Extract the [x, y] coordinate from the center of the cell holding the provided text.  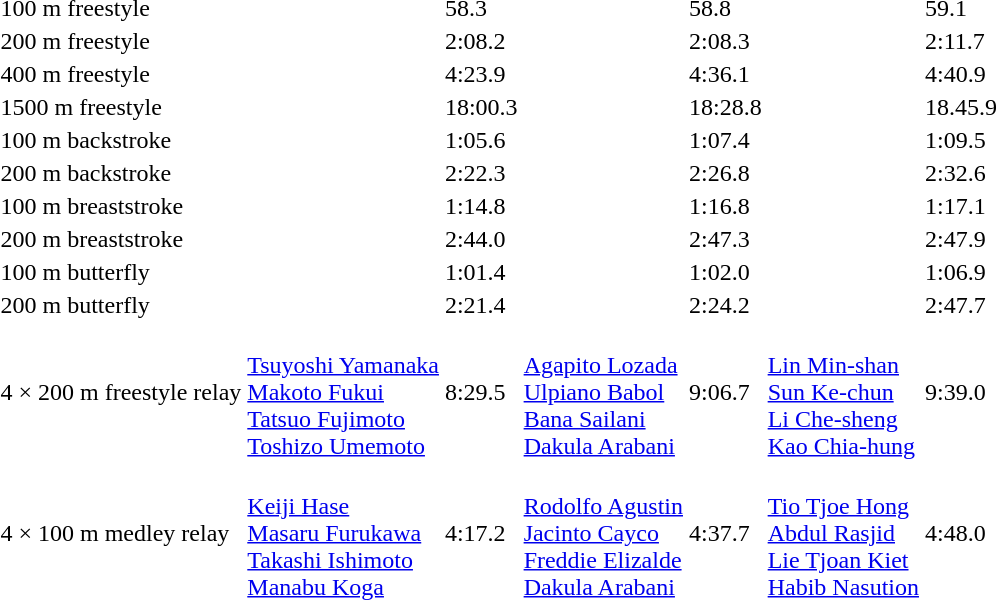
2:24.2 [725, 305]
1:01.4 [481, 272]
8:29.5 [481, 392]
4:36.1 [725, 74]
Agapito LozadaUlpiano BabolBana SailaniDakula Arabani [603, 392]
4:23.9 [481, 74]
2:22.3 [481, 173]
2:26.8 [725, 173]
1:05.6 [481, 140]
2:21.4 [481, 305]
1:07.4 [725, 140]
18:28.8 [725, 107]
1:14.8 [481, 206]
2:08.2 [481, 41]
1:16.8 [725, 206]
2:44.0 [481, 239]
2:08.3 [725, 41]
Lin Min-shanSun Ke-chunLi Che-shengKao Chia-hung [843, 392]
Tsuyoshi YamanakaMakoto FukuiTatsuo FujimotoToshizo Umemoto [344, 392]
18:00.3 [481, 107]
1:02.0 [725, 272]
2:47.3 [725, 239]
9:06.7 [725, 392]
